Search for the cell housing the specified text and yield its (x, y) center coordinate. 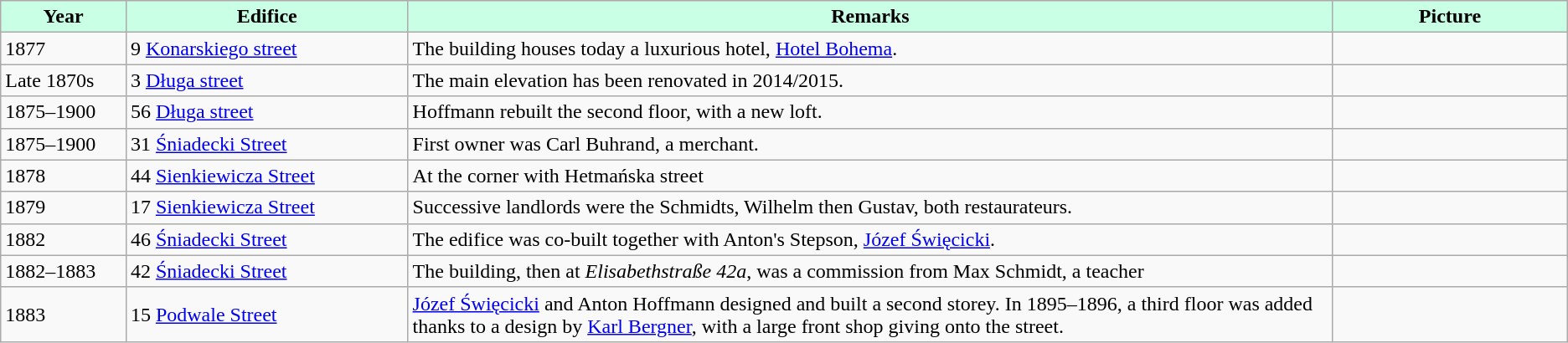
The building houses today a luxurious hotel, Hotel Bohema. (870, 49)
1877 (64, 49)
1879 (64, 207)
1878 (64, 176)
Picture (1451, 17)
3 Długa street (266, 80)
Edifice (266, 17)
9 Konarskiego street (266, 49)
At the corner with Hetmańska street (870, 176)
Year (64, 17)
First owner was Carl Buhrand, a merchant. (870, 144)
46 Śniadecki Street (266, 239)
31 Śniadecki Street (266, 144)
Late 1870s (64, 80)
1882–1883 (64, 271)
15 Podwale Street (266, 315)
17 Sienkiewicza Street (266, 207)
56 Długa street (266, 112)
44 Sienkiewicza Street (266, 176)
The main elevation has been renovated in 2014/2015. (870, 80)
Hoffmann rebuilt the second floor, with a new loft. (870, 112)
1882 (64, 239)
1883 (64, 315)
The building, then at Elisabethstraße 42a, was a commission from Max Schmidt, a teacher (870, 271)
Remarks (870, 17)
Successive landlords were the Schmidts, Wilhelm then Gustav, both restaurateurs. (870, 207)
The edifice was co-built together with Anton's Stepson, Józef Święcicki. (870, 239)
42 Śniadecki Street (266, 271)
